Capture the cell that displays the provided text and extract its [X, Y] central coordinate. 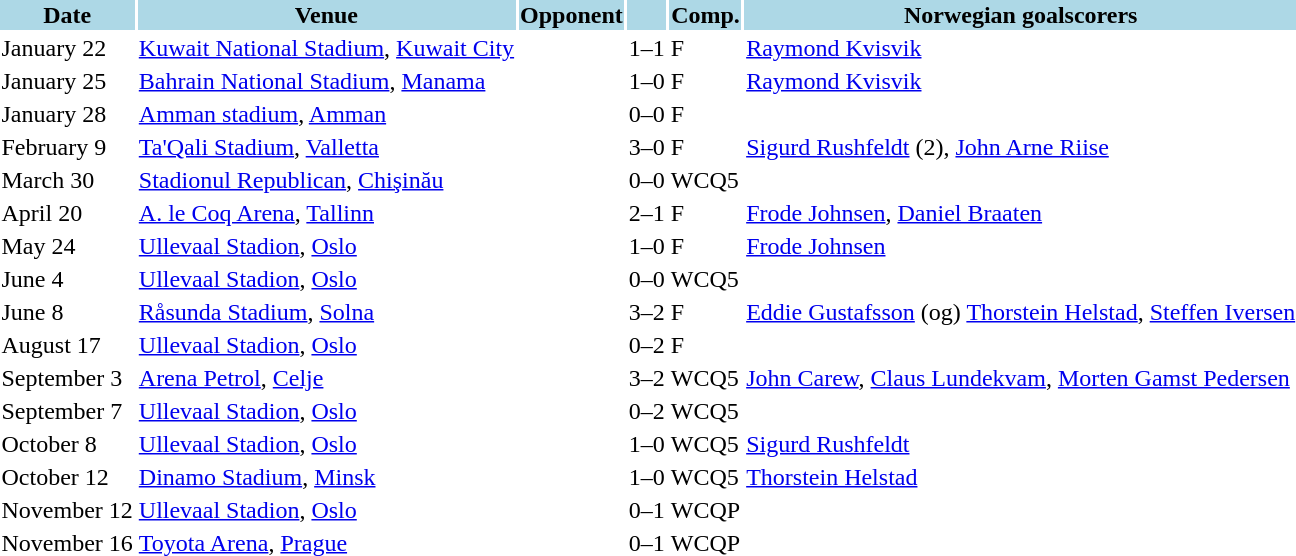
June 4 [67, 279]
October 8 [67, 444]
September 3 [67, 378]
Amman stadium, Amman [326, 114]
March 30 [67, 180]
Dinamo Stadium, Minsk [326, 477]
2–1 [646, 213]
Stadionul Republican, Chişinău [326, 180]
1–1 [646, 48]
September 7 [67, 411]
Comp. [705, 15]
Råsunda Stadium, Solna [326, 312]
Arena Petrol, Celje [326, 378]
January 25 [67, 81]
May 24 [67, 246]
A. le Coq Arena, Tallinn [326, 213]
Venue [326, 15]
January 22 [67, 48]
3–0 [646, 147]
WCQP [705, 510]
October 12 [67, 477]
January 28 [67, 114]
April 20 [67, 213]
February 9 [67, 147]
June 8 [67, 312]
August 17 [67, 345]
Bahrain National Stadium, Manama [326, 81]
0–1 [646, 510]
Kuwait National Stadium, Kuwait City [326, 48]
Date [67, 15]
Opponent [572, 15]
November 12 [67, 510]
Ta'Qali Stadium, Valletta [326, 147]
